Provide the (x, y) coordinate of the cell's center where the given text is located.  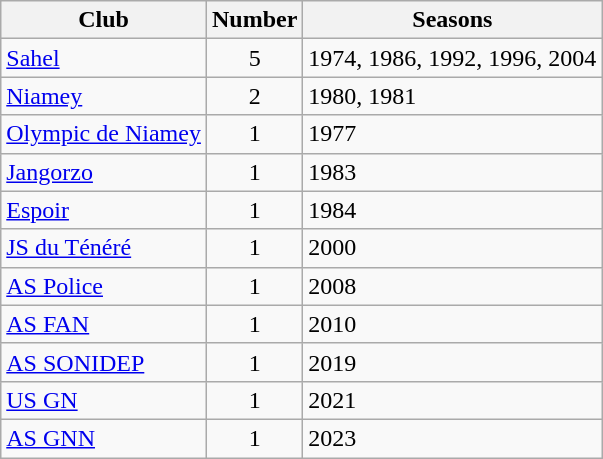
2021 (452, 400)
2 (254, 96)
Espoir (104, 210)
2023 (452, 438)
2019 (452, 362)
Seasons (452, 20)
2000 (452, 248)
Jangorzo (104, 172)
1980, 1981 (452, 96)
US GN (104, 400)
2008 (452, 286)
JS du Ténéré (104, 248)
Olympic de Niamey (104, 134)
AS GNN (104, 438)
AS SONIDEP (104, 362)
AS Police (104, 286)
1974, 1986, 1992, 1996, 2004 (452, 58)
2010 (452, 324)
1984 (452, 210)
Club (104, 20)
AS FAN (104, 324)
Number (254, 20)
Niamey (104, 96)
Sahel (104, 58)
1977 (452, 134)
1983 (452, 172)
5 (254, 58)
